Identify which cell holds the provided text, then report its (x, y) central coordinate. 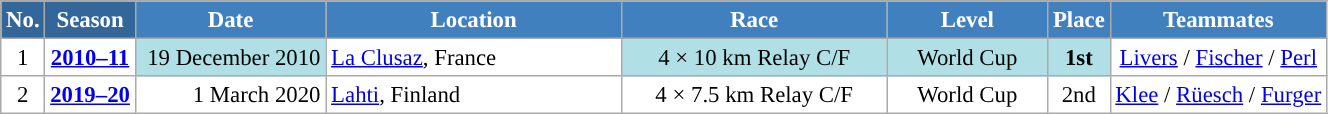
Level (968, 20)
Race (754, 20)
2010–11 (90, 58)
Lahti, Finland (474, 95)
1 (23, 58)
1st (1079, 58)
Teammates (1218, 20)
2nd (1079, 95)
No. (23, 20)
Place (1079, 20)
La Clusaz, France (474, 58)
2 (23, 95)
Livers / Fischer / Perl (1218, 58)
4 × 10 km Relay C/F (754, 58)
4 × 7.5 km Relay C/F (754, 95)
2019–20 (90, 95)
Location (474, 20)
Klee / Rüesch / Furger (1218, 95)
Date (230, 20)
19 December 2010 (230, 58)
Season (90, 20)
1 March 2020 (230, 95)
